Output the (x, y) coordinate of the center of the cell containing the given text.  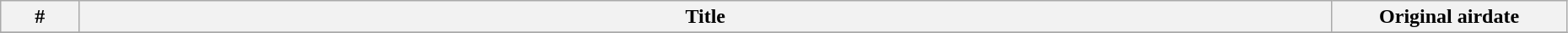
# (40, 17)
Title (705, 17)
Original airdate (1449, 17)
